Return the [x, y] coordinate for the center point of the cell that contains the specified text.  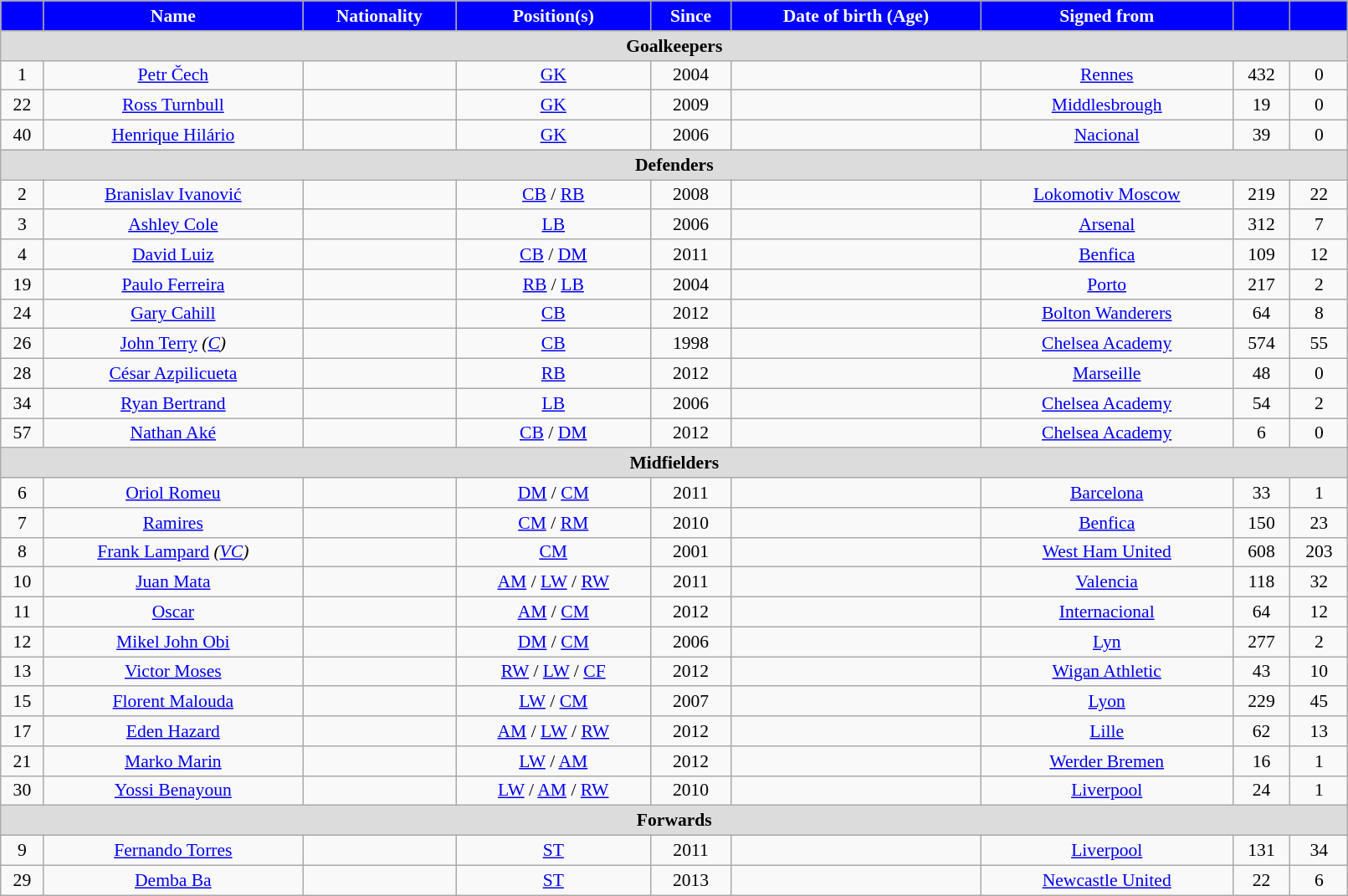
48 [1262, 374]
3 [22, 225]
277 [1262, 642]
2001 [691, 552]
Rennes [1106, 75]
11 [22, 612]
62 [1262, 731]
Juan Mata [173, 582]
4 [22, 254]
Nacional [1106, 136]
CM [554, 552]
Lyn [1106, 642]
55 [1319, 344]
Nathan Aké [173, 433]
Mikel John Obi [173, 642]
John Terry (C) [173, 344]
54 [1262, 403]
2013 [691, 880]
30 [22, 791]
23 [1319, 523]
150 [1262, 523]
16 [1262, 761]
Lokomotiv Moscow [1106, 195]
219 [1262, 195]
Branislav Ivanović [173, 195]
LW / CM [554, 702]
Marseille [1106, 374]
21 [22, 761]
LW / AM / RW [554, 791]
Henrique Hilário [173, 136]
203 [1319, 552]
131 [1262, 851]
Porto [1106, 284]
33 [1262, 493]
West Ham United [1106, 552]
28 [22, 374]
2009 [691, 105]
Arsenal [1106, 225]
Florent Malouda [173, 702]
RW / LW / CF [554, 672]
43 [1262, 672]
Defenders [674, 165]
Fernando Torres [173, 851]
Middlesbrough [1106, 105]
45 [1319, 702]
Marko Marin [173, 761]
Gary Cahill [173, 314]
CM / RM [554, 523]
Demba Ba [173, 880]
Ross Turnbull [173, 105]
9 [22, 851]
Newcastle United [1106, 880]
Midfielders [674, 463]
17 [22, 731]
39 [1262, 136]
32 [1319, 582]
312 [1262, 225]
Oscar [173, 612]
Oriol Romeu [173, 493]
Position(s) [554, 16]
Forwards [674, 821]
26 [22, 344]
2008 [691, 195]
Name [173, 16]
Frank Lampard (VC) [173, 552]
40 [22, 136]
29 [22, 880]
574 [1262, 344]
Wigan Athletic [1106, 672]
Eden Hazard [173, 731]
David Luiz [173, 254]
Date of birth (Age) [857, 16]
118 [1262, 582]
109 [1262, 254]
608 [1262, 552]
César Azpilicueta [173, 374]
1998 [691, 344]
Ashley Cole [173, 225]
RB / LB [554, 284]
CB / RB [554, 195]
Petr Čech [173, 75]
217 [1262, 284]
Signed from [1106, 16]
AM / CM [554, 612]
Victor Moses [173, 672]
Nationality [380, 16]
2007 [691, 702]
Werder Bremen [1106, 761]
Valencia [1106, 582]
Barcelona [1106, 493]
Lyon [1106, 702]
Goalkeepers [674, 46]
LW / AM [554, 761]
Yossi Benayoun [173, 791]
Bolton Wanderers [1106, 314]
432 [1262, 75]
57 [22, 433]
Lille [1106, 731]
Paulo Ferreira [173, 284]
Ramires [173, 523]
Internacional [1106, 612]
Since [691, 16]
Ryan Bertrand [173, 403]
229 [1262, 702]
15 [22, 702]
RB [554, 374]
